Pinpoint the cell where the given text exists, returning its (X, Y) midpoint coordinate. 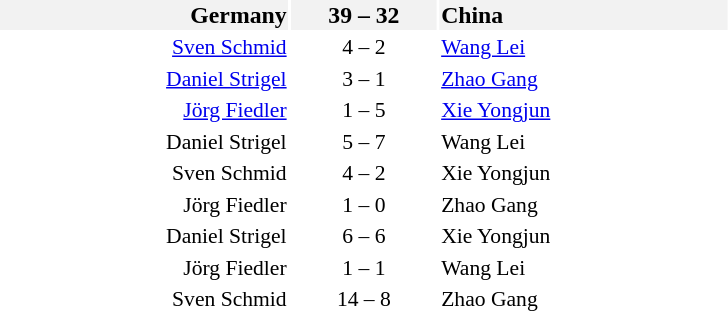
1 – 1 (364, 268)
6 – 6 (364, 236)
3 – 1 (364, 78)
5 – 7 (364, 142)
1 – 0 (364, 204)
1 – 5 (364, 110)
39 – 32 (364, 15)
Germany (144, 15)
China (584, 15)
